Determine the [x, y] coordinate at the center of the cell enclosing the given text.  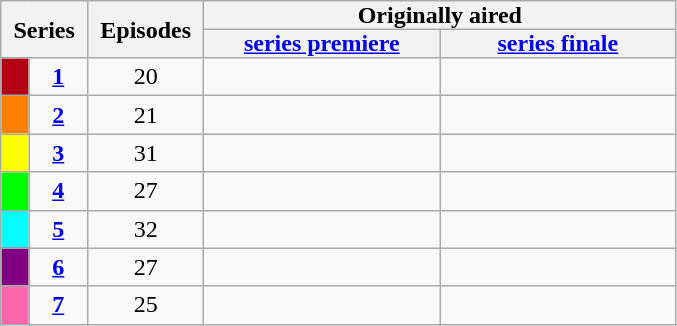
Episodes [146, 30]
20 [146, 77]
Series [44, 30]
3 [58, 153]
series premiere [322, 43]
32 [146, 229]
25 [146, 305]
21 [146, 115]
31 [146, 153]
7 [58, 305]
Originally aired [440, 15]
6 [58, 267]
4 [58, 191]
1 [58, 77]
5 [58, 229]
2 [58, 115]
series finale [558, 43]
